Provide the [x, y] coordinate of the cell's center where the given text is located.  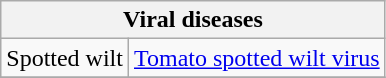
Tomato spotted wilt virus [256, 58]
Viral diseases [193, 20]
Spotted wilt [65, 58]
